Capture the cell that displays the provided text and extract its (x, y) central coordinate. 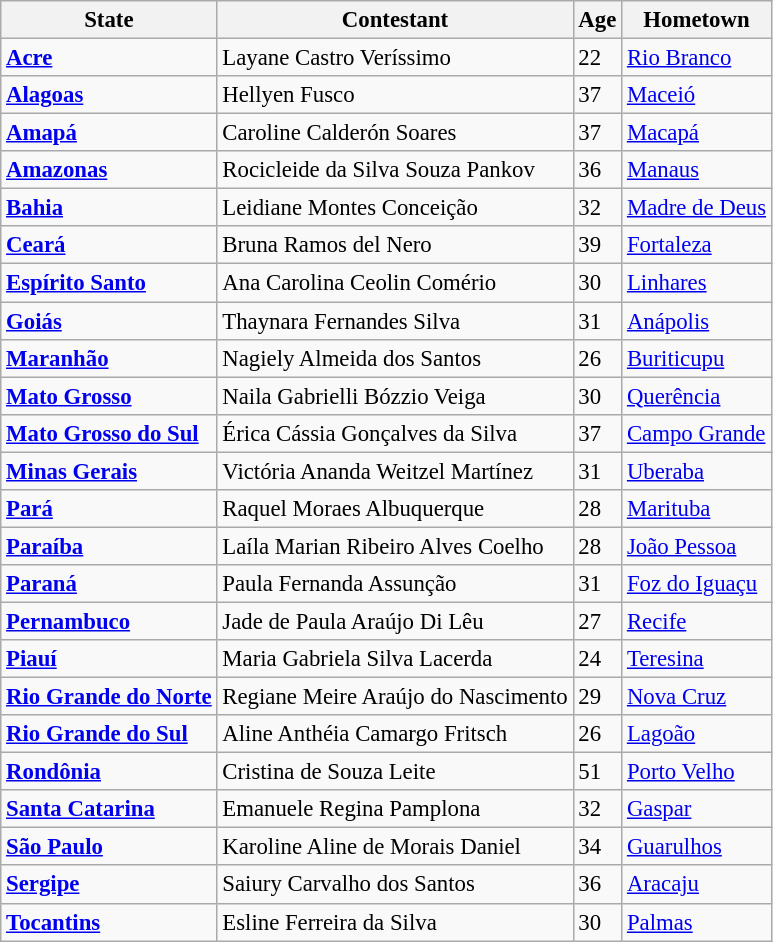
Campo Grande (697, 433)
Jade de Paula Araújo Di Lêu (395, 621)
Uberaba (697, 471)
Amapá (109, 133)
Rondônia (109, 772)
Aracaju (697, 885)
Madre de Deus (697, 208)
State (109, 20)
Hometown (697, 20)
Goiás (109, 321)
Regiane Meire Araújo do Nascimento (395, 697)
Lagoão (697, 734)
Caroline Calderón Soares (395, 133)
Paraíba (109, 546)
Acre (109, 58)
Nagiely Almeida dos Santos (395, 358)
São Paulo (109, 847)
Linhares (697, 283)
Rio Grande do Sul (109, 734)
Aline Anthéia Camargo Fritsch (395, 734)
Rocicleide da Silva Souza Pankov (395, 170)
34 (598, 847)
Guarulhos (697, 847)
Karoline Aline de Morais Daniel (395, 847)
Sergipe (109, 885)
Palmas (697, 922)
24 (598, 659)
Pará (109, 509)
Naila Gabrielli Bózzio Veiga (395, 396)
João Pessoa (697, 546)
Ceará (109, 245)
Manaus (697, 170)
Mato Grosso (109, 396)
Victória Ananda Weitzel Martínez (395, 471)
Pernambuco (109, 621)
Alagoas (109, 95)
Anápolis (697, 321)
Gaspar (697, 809)
Espírito Santo (109, 283)
51 (598, 772)
Saiury Carvalho dos Santos (395, 885)
Leidiane Montes Conceição (395, 208)
Paula Fernanda Assunção (395, 584)
27 (598, 621)
Paraná (109, 584)
Cristina de Souza Leite (395, 772)
Teresina (697, 659)
39 (598, 245)
Laíla Marian Ribeiro Alves Coelho (395, 546)
Amazonas (109, 170)
Rio Grande do Norte (109, 697)
Maceió (697, 95)
Foz do Iguaçu (697, 584)
Querência (697, 396)
Porto Velho (697, 772)
Raquel Moraes Albuquerque (395, 509)
Esline Ferreira da Silva (395, 922)
Marituba (697, 509)
Piauí (109, 659)
Maria Gabriela Silva Lacerda (395, 659)
Buriticupu (697, 358)
Layane Castro Veríssimo (395, 58)
Age (598, 20)
Macapá (697, 133)
Thaynara Fernandes Silva (395, 321)
Emanuele Regina Pamplona (395, 809)
Santa Catarina (109, 809)
Nova Cruz (697, 697)
Bruna Ramos del Nero (395, 245)
Contestant (395, 20)
Rio Branco (697, 58)
Fortaleza (697, 245)
Bahia (109, 208)
Hellyen Fusco (395, 95)
29 (598, 697)
Minas Gerais (109, 471)
Érica Cássia Gonçalves da Silva (395, 433)
Ana Carolina Ceolin Comério (395, 283)
Maranhão (109, 358)
Tocantins (109, 922)
Mato Grosso do Sul (109, 433)
Recife (697, 621)
22 (598, 58)
